Identify which cell holds the provided text, then report its (X, Y) central coordinate. 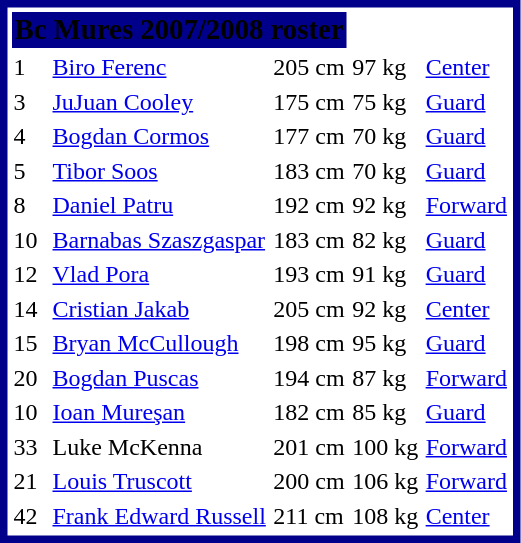
33 (26, 447)
4 (26, 137)
198 cm (309, 343)
5 (26, 171)
97 kg (386, 67)
100 kg (386, 447)
Barnabas Szaszgaspar (159, 240)
87 kg (386, 378)
1 (26, 67)
21 (26, 481)
194 cm (309, 378)
Vlad Pora (159, 275)
182 cm (309, 413)
193 cm (309, 275)
Bogdan Cormos (159, 137)
177 cm (309, 137)
Luke McKenna (159, 447)
Ioan Mureşan (159, 413)
200 cm (309, 481)
Louis Truscott (159, 481)
12 (26, 275)
8 (26, 205)
3 (26, 102)
Frank Edward Russell (159, 516)
14 (26, 309)
Biro Ferenc (159, 67)
91 kg (386, 275)
85 kg (386, 413)
Bc Mures 2007/2008 roster (179, 30)
15 (26, 343)
175 cm (309, 102)
Tibor Soos (159, 171)
106 kg (386, 481)
82 kg (386, 240)
95 kg (386, 343)
192 cm (309, 205)
20 (26, 378)
Cristian Jakab (159, 309)
Bryan McCullough (159, 343)
108 kg (386, 516)
Daniel Patru (159, 205)
201 cm (309, 447)
75 kg (386, 102)
JuJuan Cooley (159, 102)
Bogdan Puscas (159, 378)
211 cm (309, 516)
42 (26, 516)
